Output the (x, y) coordinate of the center of the cell containing the given text.  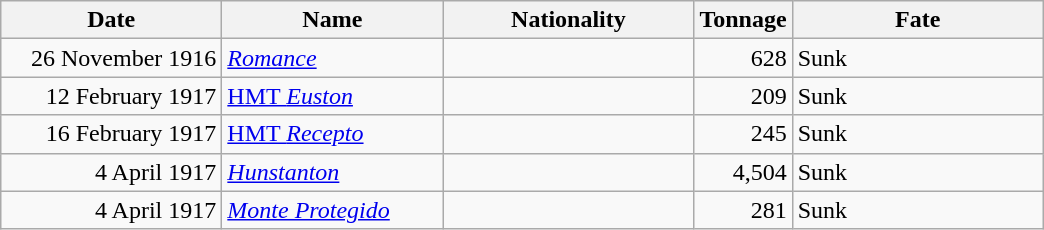
16 February 1917 (112, 134)
Monte Protegido (332, 210)
245 (743, 134)
HMT Recepto (332, 134)
4,504 (743, 172)
Date (112, 20)
Fate (918, 20)
Romance (332, 58)
Nationality (568, 20)
12 February 1917 (112, 96)
Tonnage (743, 20)
Name (332, 20)
628 (743, 58)
Hunstanton (332, 172)
281 (743, 210)
HMT Euston (332, 96)
209 (743, 96)
26 November 1916 (112, 58)
